Return the [x, y] coordinate for the center point of the cell that contains the specified text.  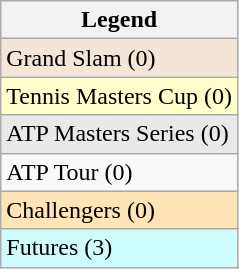
ATP Tour (0) [120, 172]
Grand Slam (0) [120, 58]
Challengers (0) [120, 210]
Legend [120, 20]
Tennis Masters Cup (0) [120, 96]
Futures (3) [120, 248]
ATP Masters Series (0) [120, 134]
